Search for the cell housing the specified text and yield its (X, Y) center coordinate. 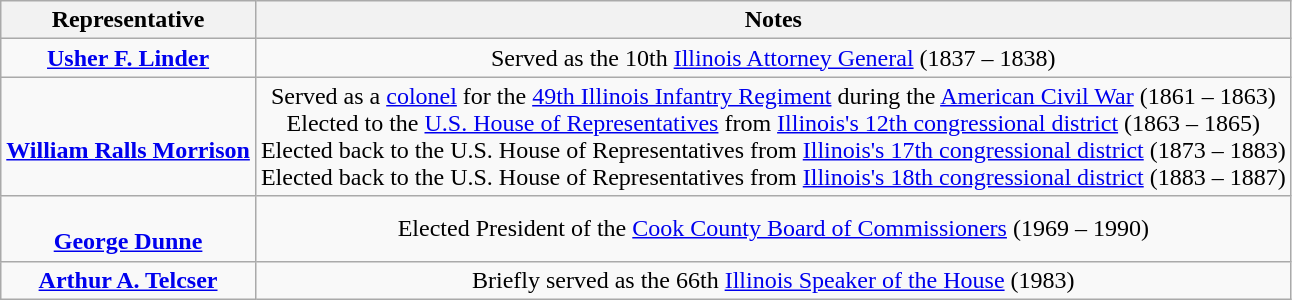
Served as the 10th Illinois Attorney General (1837 – 1838) (773, 58)
Arthur A. Telcser (128, 280)
Elected President of the Cook County Board of Commissioners (1969 – 1990) (773, 228)
Notes (773, 20)
William Ralls Morrison (128, 136)
Representative (128, 20)
George Dunne (128, 228)
Briefly served as the 66th Illinois Speaker of the House (1983) (773, 280)
Usher F. Linder (128, 58)
